For the text-containing cell, return its midpoint in [x, y] coordinate format. 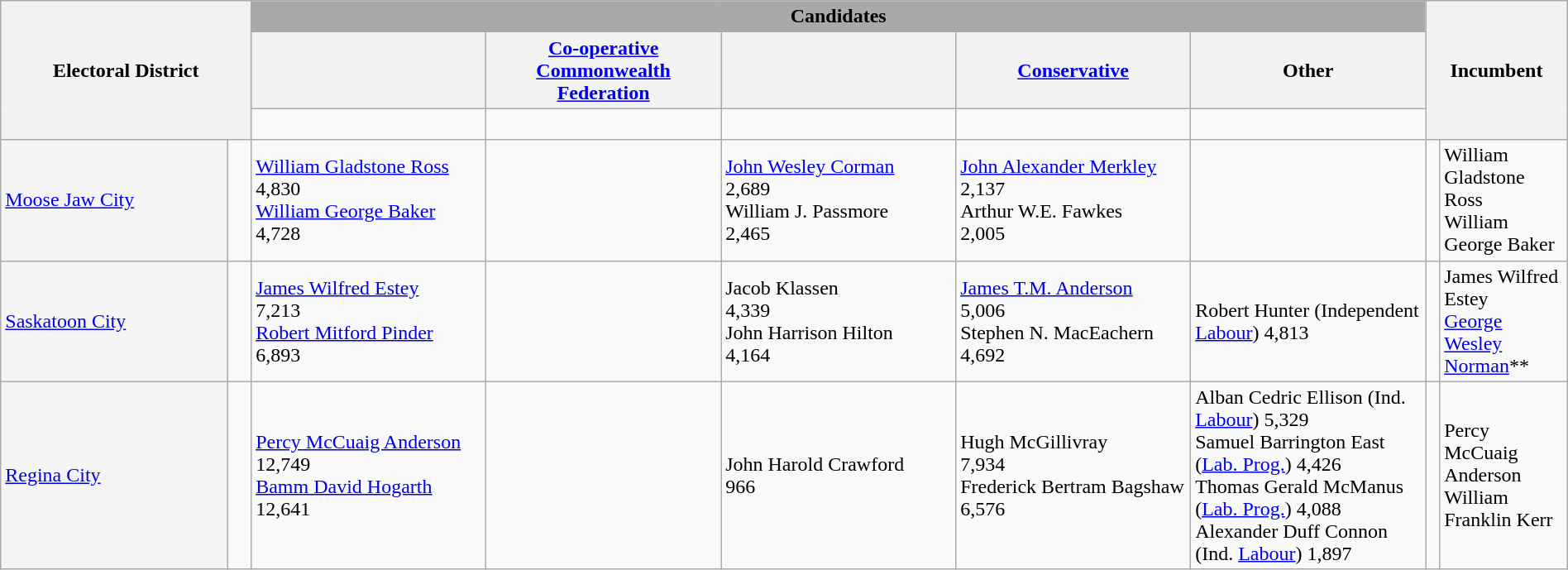
Regina City [114, 475]
Co-operative Commonwealth Federation [604, 70]
Candidates [839, 17]
John Wesley Corman2,689William J. Passmore2,465 [839, 200]
Percy McCuaig AndersonWilliam Franklin Kerr [1503, 475]
James T.M. Anderson5,006Stephen N. MacEachern4,692 [1073, 321]
Other [1308, 70]
Incumbent [1497, 70]
John Harold Crawford966 [839, 475]
Electoral District [126, 70]
Jacob Klassen4,339John Harrison Hilton4,164 [839, 321]
Robert Hunter (Independent Labour) 4,813 [1308, 321]
Saskatoon City [114, 321]
William Gladstone Ross4,830William George Baker4,728 [369, 200]
William Gladstone RossWilliam George Baker [1503, 200]
James Wilfred Estey7,213Robert Mitford Pinder6,893 [369, 321]
Conservative [1073, 70]
Moose Jaw City [114, 200]
James Wilfred EsteyGeorge Wesley Norman** [1503, 321]
Hugh McGillivray7,934Frederick Bertram Bagshaw6,576 [1073, 475]
John Alexander Merkley2,137Arthur W.E. Fawkes2,005 [1073, 200]
Percy McCuaig Anderson12,749Bamm David Hogarth12,641 [369, 475]
